Capture the cell that displays the provided text and extract its (x, y) central coordinate. 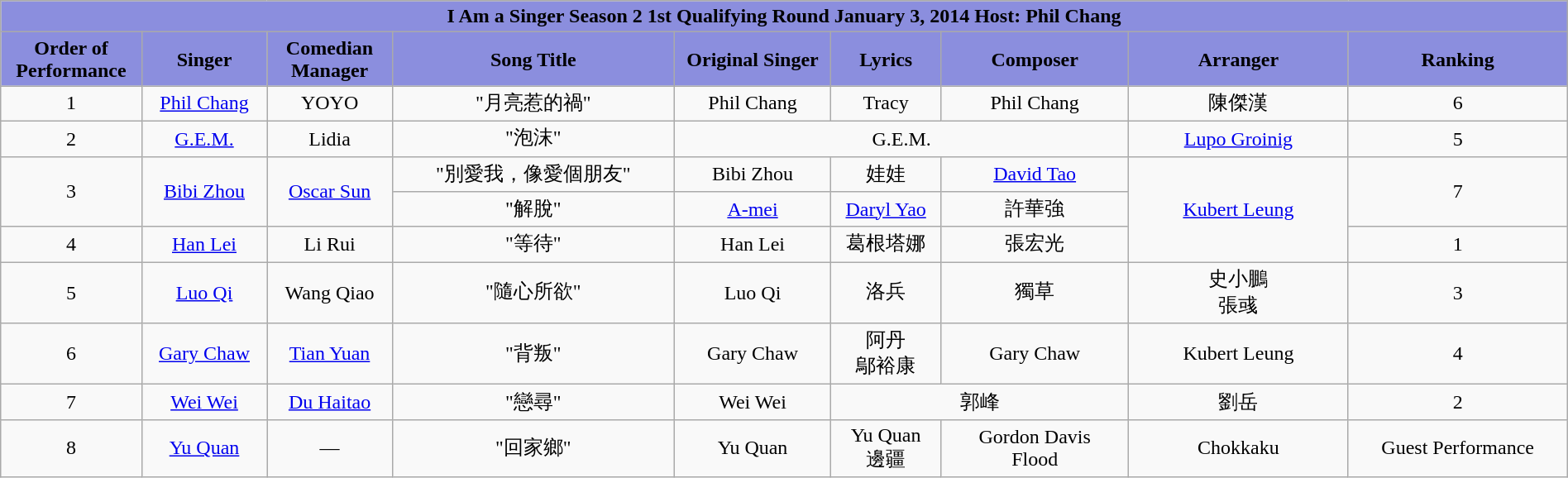
Lyrics (887, 60)
"等待" (533, 245)
"泡沫" (533, 139)
A-mei (753, 210)
Original Singer (753, 60)
Yu Quan邊疆 (887, 448)
娃娃 (887, 174)
"背叛" (533, 354)
Daryl Yao (887, 210)
史小鵬張彧 (1239, 293)
"月亮惹的禍" (533, 104)
"隨心所欲" (533, 293)
Order of Performance (71, 60)
David Tao (1034, 174)
"回家鄉" (533, 448)
陳傑漢 (1239, 104)
— (330, 448)
"戀尋" (533, 402)
Gordon DavisFlood (1034, 448)
YOYO (330, 104)
阿丹鄔裕康 (887, 354)
葛根塔娜 (887, 245)
Oscar Sun (330, 192)
Ranking (1457, 60)
劉岳 (1239, 402)
Composer (1034, 60)
"解脫" (533, 210)
8 (71, 448)
Comedian Manager (330, 60)
Li Rui (330, 245)
Wang Qiao (330, 293)
郭峰 (980, 402)
"別愛我，像愛個朋友" (533, 174)
I Am a Singer Season 2 1st Qualifying Round January 3, 2014 Host: Phil Chang (784, 17)
Guest Performance (1457, 448)
Tian Yuan (330, 354)
Tracy (887, 104)
Lidia (330, 139)
獨草 (1034, 293)
張宏光 (1034, 245)
Song Title (533, 60)
許華強 (1034, 210)
Arranger (1239, 60)
Lupo Groinig (1239, 139)
Singer (204, 60)
Du Haitao (330, 402)
Chokkaku (1239, 448)
洛兵 (887, 293)
